Locate the cell with the specified text and output its (x, y) center coordinate. 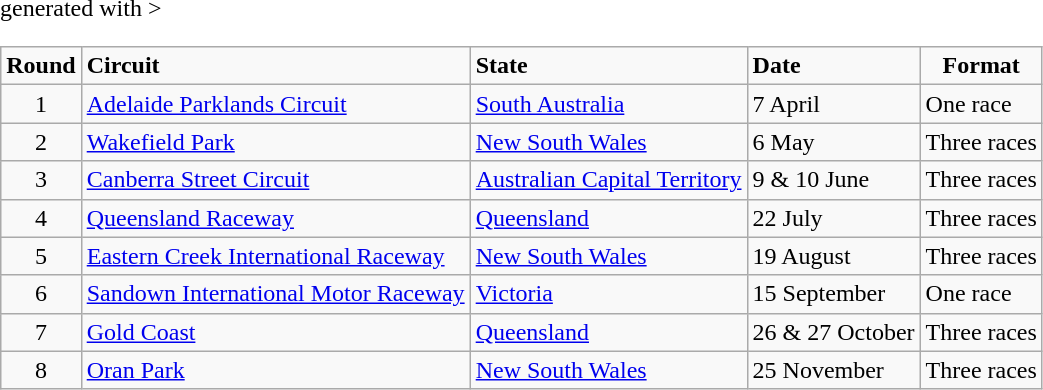
South Australia (608, 104)
7 April (834, 104)
Queensland Raceway (276, 218)
Gold Coast (276, 332)
Adelaide Parklands Circuit (276, 104)
2 (41, 142)
Oran Park (276, 370)
Wakefield Park (276, 142)
State (608, 66)
7 (41, 332)
4 (41, 218)
5 (41, 256)
Date (834, 66)
Victoria (608, 294)
1 (41, 104)
6 May (834, 142)
Australian Capital Territory (608, 180)
Format (981, 66)
26 & 27 October (834, 332)
19 August (834, 256)
Canberra Street Circuit (276, 180)
8 (41, 370)
9 & 10 June (834, 180)
22 July (834, 218)
15 September (834, 294)
25 November (834, 370)
Round (41, 66)
Eastern Creek International Raceway (276, 256)
6 (41, 294)
Circuit (276, 66)
3 (41, 180)
Sandown International Motor Raceway (276, 294)
